Extract the (x, y) coordinate from the center of the cell holding the provided text.  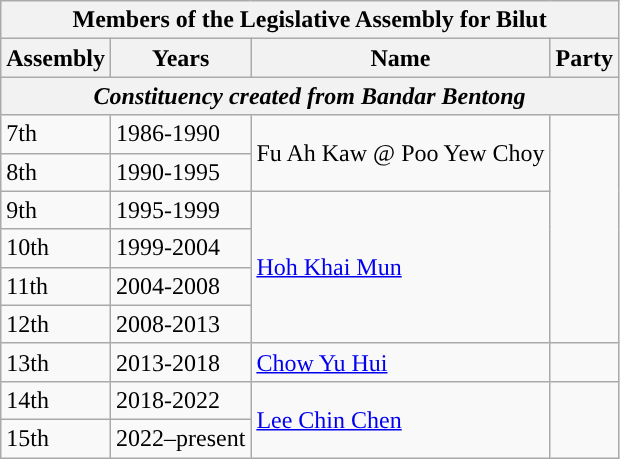
Constituency created from Bandar Bentong (310, 96)
2013-2018 (180, 362)
10th (56, 248)
14th (56, 400)
7th (56, 134)
1990-1995 (180, 172)
Fu Ah Kaw @ Poo Yew Choy (400, 153)
2004-2008 (180, 286)
Party (584, 58)
Hoh Khai Mun (400, 267)
Name (400, 58)
2022–present (180, 438)
12th (56, 324)
13th (56, 362)
1986-1990 (180, 134)
11th (56, 286)
1995-1999 (180, 210)
Lee Chin Chen (400, 419)
1999-2004 (180, 248)
Members of the Legislative Assembly for Bilut (310, 20)
Years (180, 58)
Assembly (56, 58)
2008-2013 (180, 324)
8th (56, 172)
9th (56, 210)
2018-2022 (180, 400)
15th (56, 438)
Chow Yu Hui (400, 362)
